Pinpoint the cell where the given text exists, returning its (x, y) midpoint coordinate. 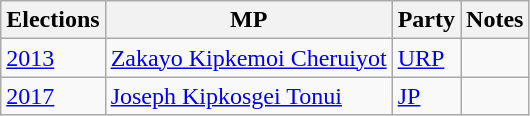
2017 (53, 96)
JP (426, 96)
Joseph Kipkosgei Tonui (248, 96)
Party (426, 20)
2013 (53, 58)
Elections (53, 20)
Zakayo Kipkemoi Cheruiyot (248, 58)
Notes (495, 20)
MP (248, 20)
URP (426, 58)
